Pinpoint the cell where the given text exists, returning its [x, y] midpoint coordinate. 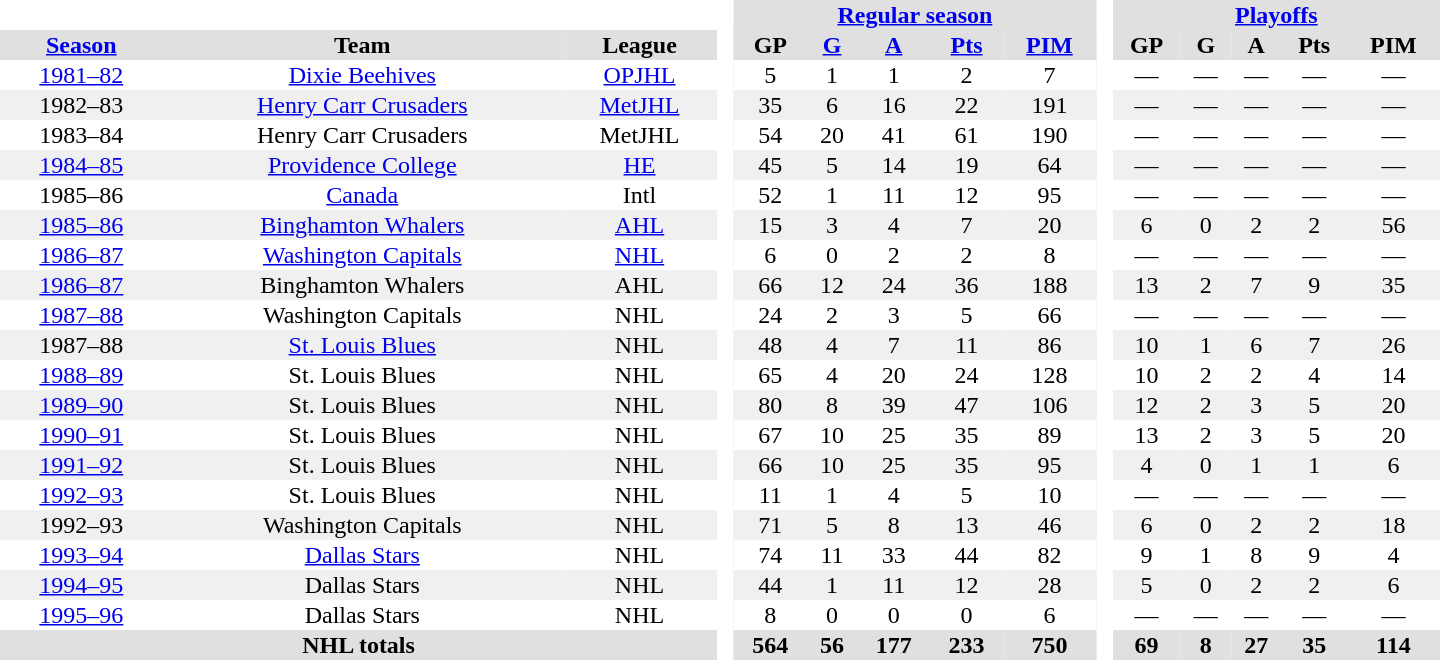
16 [894, 105]
82 [1050, 555]
19 [966, 165]
106 [1050, 405]
Playoffs [1276, 15]
1995–96 [82, 615]
47 [966, 405]
22 [966, 105]
41 [894, 135]
League [640, 45]
1994–95 [82, 585]
36 [966, 285]
128 [1050, 375]
89 [1050, 435]
39 [894, 405]
Team [362, 45]
Intl [640, 195]
1991–92 [82, 465]
HE [640, 165]
52 [770, 195]
46 [1050, 525]
233 [966, 645]
67 [770, 435]
71 [770, 525]
54 [770, 135]
1989–90 [82, 405]
188 [1050, 285]
191 [1050, 105]
NHL totals [358, 645]
18 [1394, 525]
28 [1050, 585]
26 [1394, 345]
45 [770, 165]
1983–84 [82, 135]
Canada [362, 195]
1984–85 [82, 165]
564 [770, 645]
1981–82 [82, 75]
15 [770, 225]
86 [1050, 345]
80 [770, 405]
65 [770, 375]
Dixie Beehives [362, 75]
Providence College [362, 165]
OPJHL [640, 75]
750 [1050, 645]
33 [894, 555]
114 [1394, 645]
Regular season [915, 15]
61 [966, 135]
1982–83 [82, 105]
27 [1256, 645]
74 [770, 555]
69 [1147, 645]
1993–94 [82, 555]
1990–91 [82, 435]
190 [1050, 135]
48 [770, 345]
177 [894, 645]
64 [1050, 165]
Season [82, 45]
1988–89 [82, 375]
